Return (X, Y) of the center of cell containing provided text 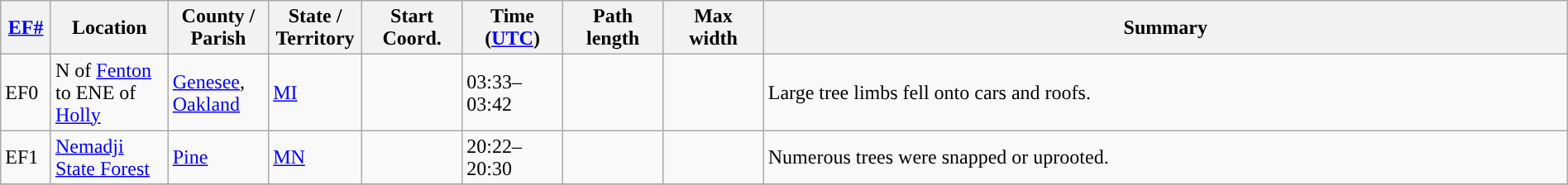
EF1 (26, 157)
03:33–03:42 (513, 92)
Numerous trees were snapped or uprooted. (1165, 157)
Summary (1165, 28)
20:22–20:30 (513, 157)
Start Coord. (412, 28)
Pine (218, 157)
County / Parish (218, 28)
Location (109, 28)
N of Fenton to ENE of Holly (109, 92)
EF0 (26, 92)
MN (316, 157)
State / Territory (316, 28)
Large tree limbs fell onto cars and roofs. (1165, 92)
MI (316, 92)
EF# (26, 28)
Genesee, Oakland (218, 92)
Max width (713, 28)
Time (UTC) (513, 28)
Path length (612, 28)
Nemadji State Forest (109, 157)
